For the text-containing cell, return its midpoint in (X, Y) coordinate format. 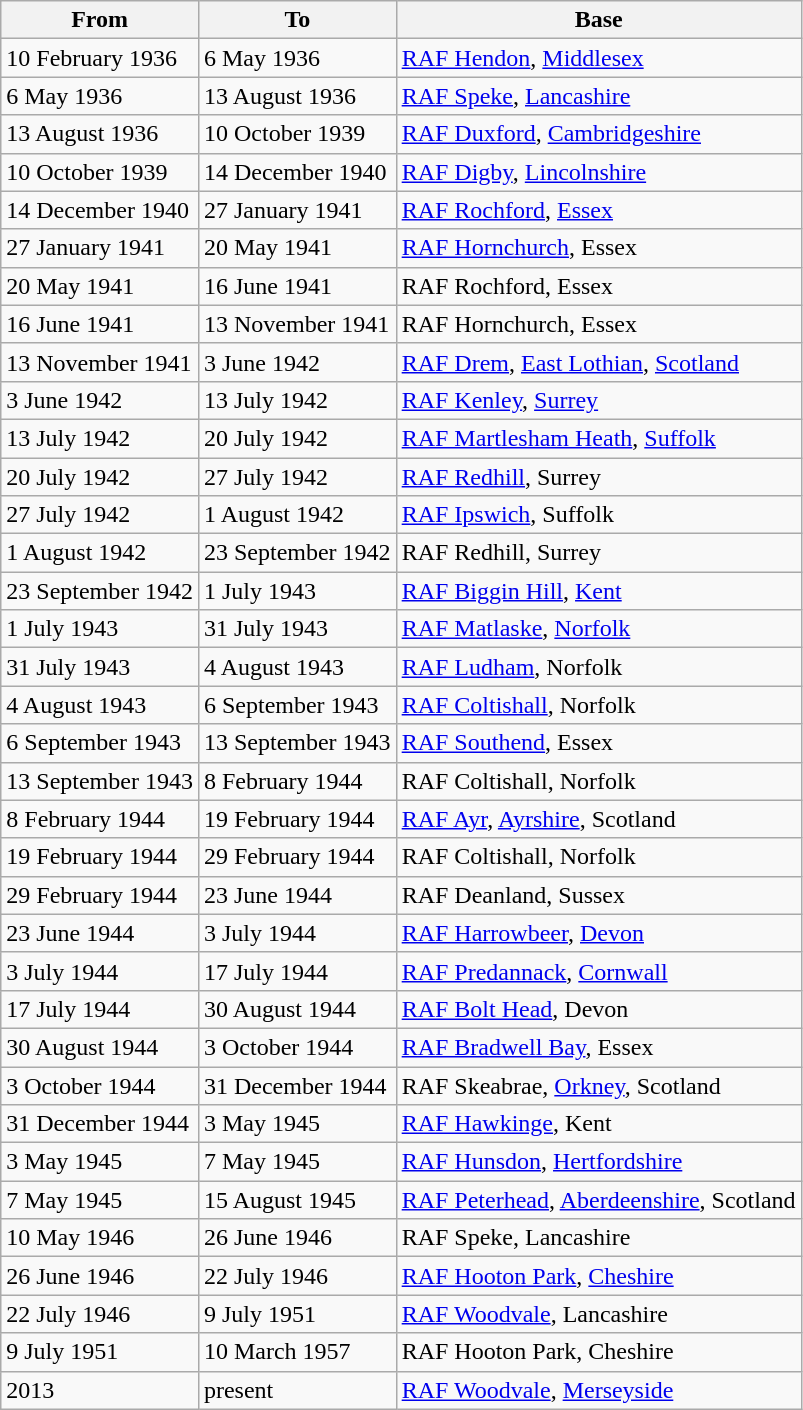
10 February 1936 (100, 58)
15 August 1945 (297, 1200)
RAF Duxford, Cambridgeshire (598, 134)
RAF Hendon, Middlesex (598, 58)
RAF Biggin Hill, Kent (598, 591)
2013 (100, 1390)
From (100, 20)
RAF Hunsdon, Hertfordshire (598, 1162)
RAF Southend, Essex (598, 743)
RAF Matlaske, Norfolk (598, 629)
RAF Martlesham Heath, Suffolk (598, 438)
RAF Digby, Lincolnshire (598, 172)
RAF Ludham, Norfolk (598, 667)
RAF Ayr, Ayrshire, Scotland (598, 819)
RAF Ipswich, Suffolk (598, 515)
present (297, 1390)
RAF Woodvale, Merseyside (598, 1390)
To (297, 20)
Base (598, 20)
RAF Drem, East Lothian, Scotland (598, 362)
RAF Peterhead, Aberdeenshire, Scotland (598, 1200)
RAF Bradwell Bay, Essex (598, 1047)
10 May 1946 (100, 1238)
RAF Deanland, Sussex (598, 895)
RAF Hawkinge, Kent (598, 1124)
10 March 1957 (297, 1352)
RAF Kenley, Surrey (598, 400)
RAF Predannack, Cornwall (598, 971)
RAF Harrowbeer, Devon (598, 933)
RAF Bolt Head, Devon (598, 1009)
RAF Woodvale, Lancashire (598, 1314)
RAF Skeabrae, Orkney, Scotland (598, 1085)
